Search for the cell housing the specified text and yield its [x, y] center coordinate. 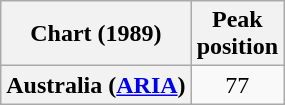
77 [237, 85]
Chart (1989) [96, 34]
Peakposition [237, 34]
Australia (ARIA) [96, 85]
